Determine the [X, Y] coordinate at the center of the cell enclosing the given text.  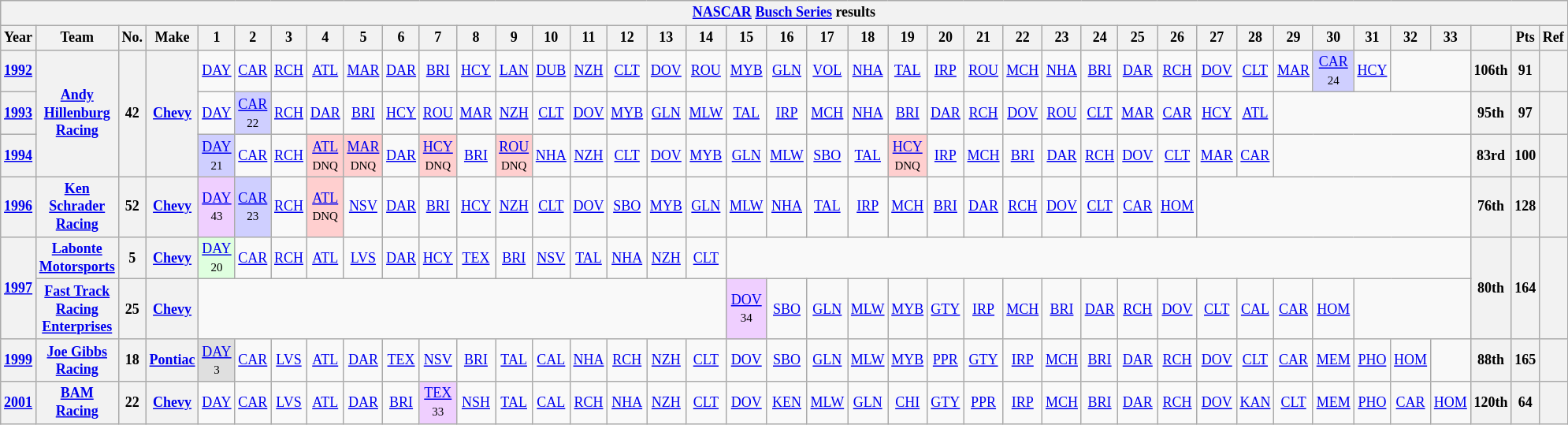
9 [514, 38]
164 [1525, 288]
1992 [19, 71]
BAM Racing [77, 403]
29 [1294, 38]
30 [1333, 38]
CAR22 [253, 114]
LAN [514, 71]
DAY3 [217, 360]
CAR23 [253, 207]
1994 [19, 155]
2001 [19, 403]
23 [1062, 38]
DAY20 [217, 258]
19 [908, 38]
106th [1491, 71]
VOL [827, 71]
Year [19, 38]
No. [132, 38]
31 [1373, 38]
76th [1491, 207]
15 [747, 38]
21 [983, 38]
33 [1450, 38]
13 [667, 38]
1 [217, 38]
Ken Schrader Racing [77, 207]
97 [1525, 114]
42 [132, 114]
6 [402, 38]
80th [1491, 288]
91 [1525, 71]
ROUDNQ [514, 155]
120th [1491, 403]
Pontiac [172, 360]
4 [325, 38]
3 [289, 38]
8 [476, 38]
7 [438, 38]
Joe Gibbs Racing [77, 360]
88th [1491, 360]
DOV34 [747, 309]
24 [1100, 38]
10 [551, 38]
DAY21 [217, 155]
1999 [19, 360]
Ref [1554, 38]
DUB [551, 71]
95th [1491, 114]
Make [172, 38]
17 [827, 38]
26 [1177, 38]
83rd [1491, 155]
12 [627, 38]
52 [132, 207]
11 [589, 38]
64 [1525, 403]
32 [1410, 38]
16 [786, 38]
Labonte Motorsports [77, 258]
165 [1525, 360]
MARDNQ [363, 155]
CAR24 [1333, 71]
KEN [786, 403]
TEX33 [438, 403]
27 [1217, 38]
20 [946, 38]
Andy Hillenburg Racing [77, 114]
DAY43 [217, 207]
CHI [908, 403]
100 [1525, 155]
128 [1525, 207]
1997 [19, 288]
NASCAR Busch Series results [784, 13]
Fast Track Racing Enterprises [77, 309]
NSH [476, 403]
2 [253, 38]
14 [706, 38]
Team [77, 38]
KAN [1255, 403]
1993 [19, 114]
1996 [19, 207]
28 [1255, 38]
Pts [1525, 38]
